Find where the given text appears and provide that cell's center as [X, Y] coordinate. 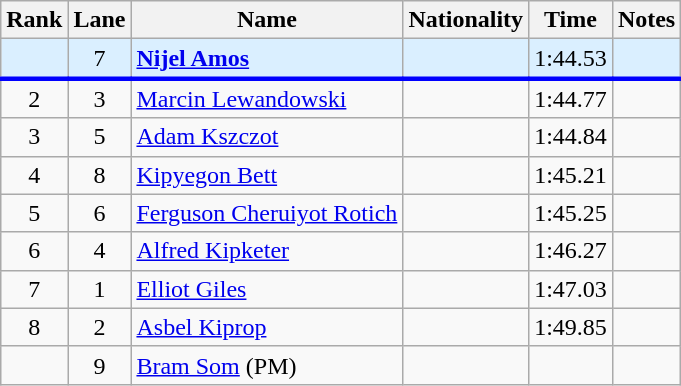
Asbel Kiprop [267, 327]
Ferguson Cheruiyot Rotich [267, 213]
Nationality [466, 20]
Marcin Lewandowski [267, 98]
1:45.21 [571, 175]
Name [267, 20]
Rank [34, 20]
Alfred Kipketer [267, 251]
9 [100, 365]
Lane [100, 20]
Kipyegon Bett [267, 175]
Adam Kszczot [267, 137]
1:47.03 [571, 289]
1:44.53 [571, 59]
1:45.25 [571, 213]
1:44.77 [571, 98]
Nijel Amos [267, 59]
1:44.84 [571, 137]
Time [571, 20]
Elliot Giles [267, 289]
1 [100, 289]
1:49.85 [571, 327]
Bram Som (PM) [267, 365]
Notes [646, 20]
1:46.27 [571, 251]
